For the text-containing cell, return its midpoint in (x, y) coordinate format. 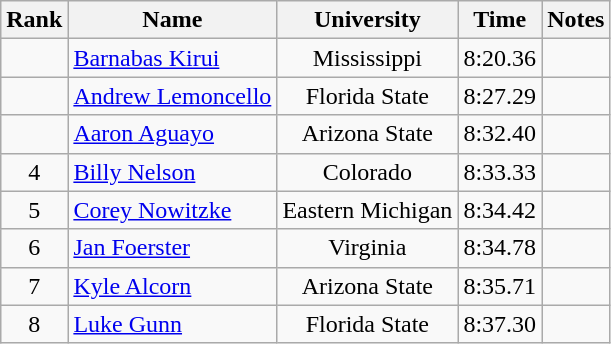
Mississippi (368, 58)
Kyle Alcorn (172, 286)
8:35.71 (500, 286)
8 (34, 324)
University (368, 20)
Luke Gunn (172, 324)
Billy Nelson (172, 172)
8:33.33 (500, 172)
Eastern Michigan (368, 210)
8:37.30 (500, 324)
Virginia (368, 248)
Barnabas Kirui (172, 58)
8:34.42 (500, 210)
Notes (576, 20)
Name (172, 20)
Aaron Aguayo (172, 134)
Time (500, 20)
8:27.29 (500, 96)
Colorado (368, 172)
Jan Foerster (172, 248)
8:20.36 (500, 58)
Andrew Lemoncello (172, 96)
7 (34, 286)
5 (34, 210)
Corey Nowitzke (172, 210)
6 (34, 248)
4 (34, 172)
Rank (34, 20)
8:34.78 (500, 248)
8:32.40 (500, 134)
